Pinpoint the cell where the given text exists, returning its (X, Y) midpoint coordinate. 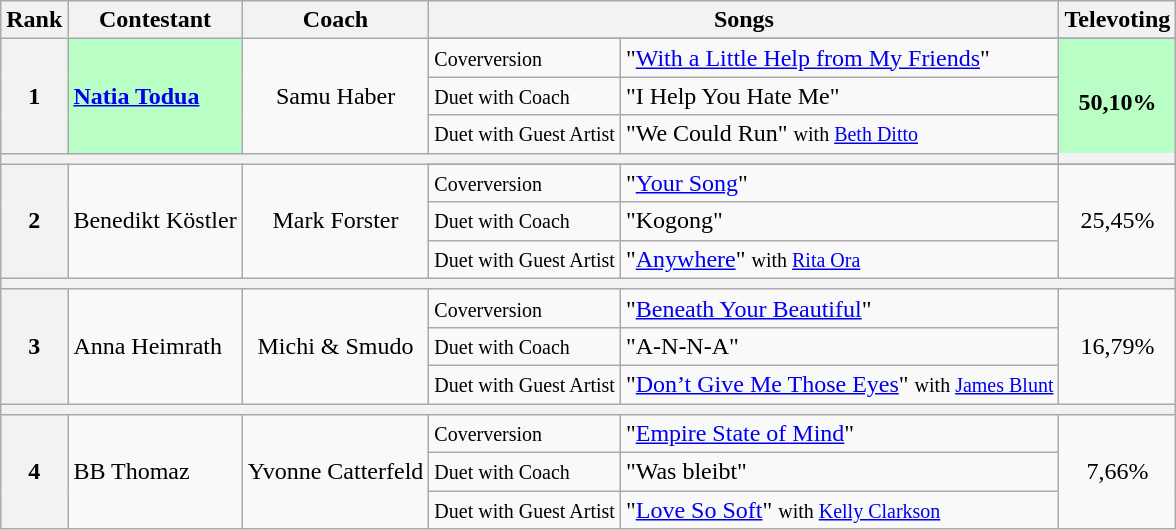
"With a Little Help from My Friends" (840, 58)
Contestant (155, 20)
"A-N-N-A" (840, 346)
1 (34, 96)
Yvonne Catterfeld (336, 472)
Samu Haber (336, 96)
Rank (34, 20)
4 (34, 472)
"Kogong" (840, 221)
"Love So Soft" with Kelly Clarkson (840, 510)
2 (34, 221)
"We Could Run" with Beth Ditto (840, 134)
"Was bleibt" (840, 472)
"Don’t Give Me Those Eyes" with James Blunt (840, 384)
Coach (336, 20)
Mark Forster (336, 221)
3 (34, 346)
Benedikt Köstler (155, 221)
"Empire State of Mind" (840, 434)
Michi & Smudo (336, 346)
25,45% (1118, 221)
"Beneath Your Beautiful" (840, 308)
"Your Song" (840, 183)
7,66% (1118, 472)
"I Help You Hate Me" (840, 96)
BB Thomaz (155, 472)
Televoting (1118, 20)
Anna Heimrath (155, 346)
"Anywhere" with Rita Ora (840, 259)
Natia Todua (155, 96)
50,10% (1118, 102)
Songs (744, 20)
16,79% (1118, 346)
